Extract the [x, y] coordinate from the center of the cell holding the provided text.  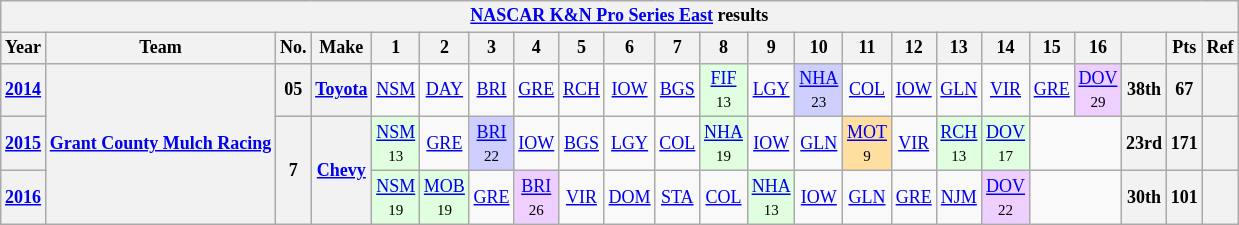
RCH [582, 90]
RCH13 [959, 144]
BRI22 [492, 144]
Make [342, 48]
Grant County Mulch Racing [160, 144]
BRI [492, 90]
DOV22 [1006, 197]
FIF13 [724, 90]
1 [396, 48]
MOT9 [868, 144]
6 [630, 48]
NHA23 [819, 90]
171 [1184, 144]
05 [294, 90]
NHA19 [724, 144]
NJM [959, 197]
67 [1184, 90]
No. [294, 48]
101 [1184, 197]
Team [160, 48]
NSM [396, 90]
Year [24, 48]
NHA13 [771, 197]
12 [914, 48]
2 [445, 48]
2014 [24, 90]
NASCAR K&N Pro Series East results [620, 16]
MOB19 [445, 197]
16 [1098, 48]
15 [1052, 48]
DAY [445, 90]
2015 [24, 144]
23rd [1144, 144]
DOM [630, 197]
4 [536, 48]
30th [1144, 197]
Chevy [342, 170]
NSM13 [396, 144]
8 [724, 48]
5 [582, 48]
Toyota [342, 90]
9 [771, 48]
BRI26 [536, 197]
11 [868, 48]
13 [959, 48]
NSM19 [396, 197]
3 [492, 48]
14 [1006, 48]
10 [819, 48]
Pts [1184, 48]
STA [678, 197]
DOV29 [1098, 90]
38th [1144, 90]
2016 [24, 197]
DOV17 [1006, 144]
Ref [1220, 48]
